Search for the cell housing the specified text and yield its (X, Y) center coordinate. 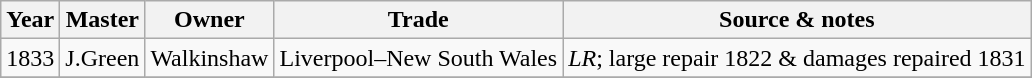
Liverpool–New South Wales (418, 58)
Trade (418, 20)
1833 (30, 58)
Year (30, 20)
LR; large repair 1822 & damages repaired 1831 (797, 58)
Owner (210, 20)
Master (102, 20)
J.Green (102, 58)
Source & notes (797, 20)
Walkinshaw (210, 58)
